Pinpoint the cell where the given text exists, returning its (x, y) midpoint coordinate. 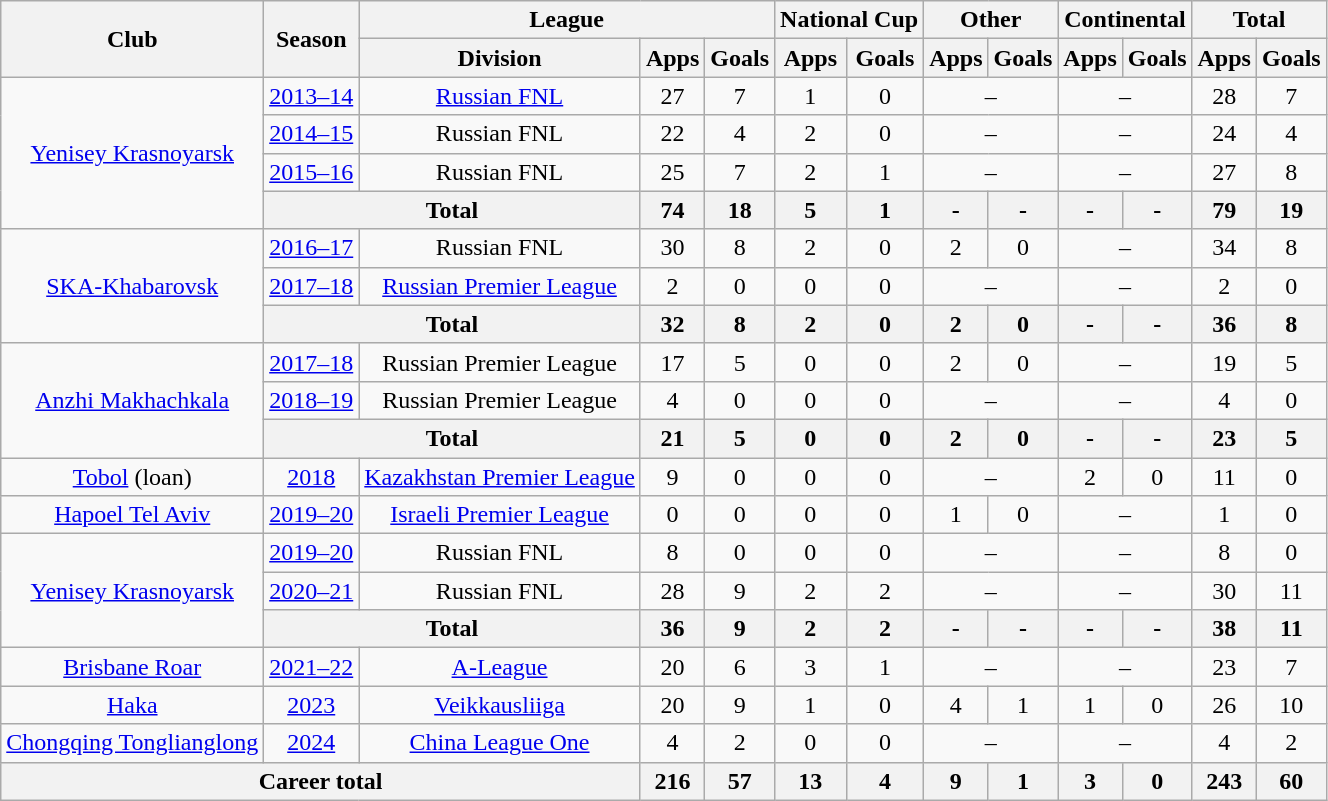
Brisbane Roar (132, 667)
A-League (500, 667)
Career total (321, 781)
26 (1224, 705)
10 (1291, 705)
18 (740, 210)
Israeli Premier League (500, 515)
Continental (1125, 20)
2018 (312, 477)
Hapoel Tel Aviv (132, 515)
6 (740, 667)
League (567, 20)
38 (1224, 629)
216 (672, 781)
Club (132, 39)
13 (811, 781)
Anzhi Makhachkala (132, 400)
24 (1224, 134)
34 (1224, 248)
243 (1224, 781)
74 (672, 210)
57 (740, 781)
Haka (132, 705)
Chongqing Tonglianglong (132, 743)
Division (500, 58)
China League One (500, 743)
25 (672, 172)
2023 (312, 705)
2015–16 (312, 172)
79 (1224, 210)
Kazakhstan Premier League (500, 477)
60 (1291, 781)
32 (672, 324)
Other (991, 20)
2013–14 (312, 96)
2014–15 (312, 134)
2021–22 (312, 667)
Tobol (loan) (132, 477)
2016–17 (312, 248)
National Cup (850, 20)
Season (312, 39)
17 (672, 362)
SKA-Khabarovsk (132, 286)
21 (672, 438)
2018–19 (312, 400)
2024 (312, 743)
2020–21 (312, 591)
22 (672, 134)
Veikkausliiga (500, 705)
